Find where the given text appears and provide that cell's center as [x, y] coordinate. 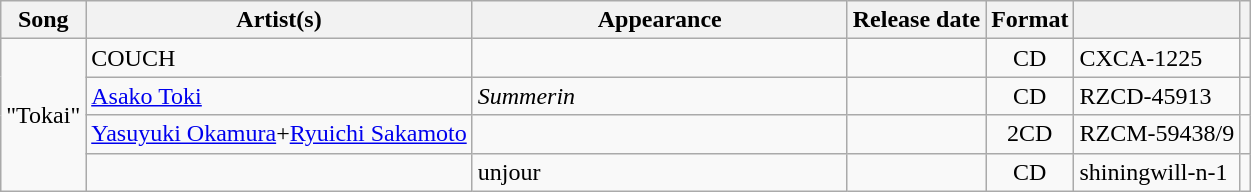
Summerin [660, 96]
Song [44, 20]
Release date [916, 20]
shiningwill-n-1 [1157, 172]
RZCM-59438/9 [1157, 134]
Appearance [660, 20]
unjour [660, 172]
Artist(s) [280, 20]
Asako Toki [280, 96]
"Tokai" [44, 115]
RZCD-45913 [1157, 96]
CXCA-1225 [1157, 58]
Format [1030, 20]
COUCH [280, 58]
2CD [1030, 134]
Yasuyuki Okamura+Ryuichi Sakamoto [280, 134]
